Determine the [X, Y] coordinate at the center of the cell enclosing the given text.  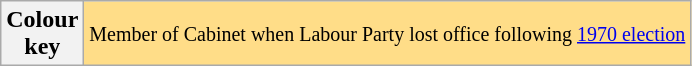
Member of Cabinet when Labour Party lost office following 1970 election [388, 34]
Colourkey [42, 34]
